Determine the [X, Y] coordinate at the center of the cell enclosing the given text.  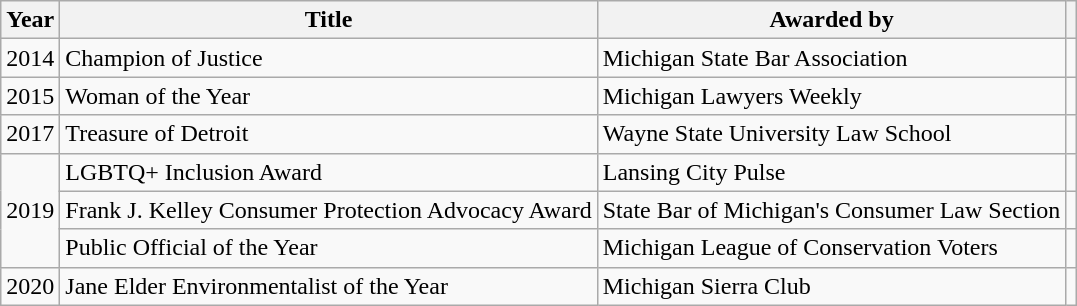
2015 [30, 96]
Year [30, 20]
Title [328, 20]
2019 [30, 210]
Lansing City Pulse [832, 172]
Michigan State Bar Association [832, 58]
LGBTQ+ Inclusion Award [328, 172]
State Bar of Michigan's Consumer Law Section [832, 210]
2020 [30, 286]
Woman of the Year [328, 96]
Champion of Justice [328, 58]
Michigan Lawyers Weekly [832, 96]
2014 [30, 58]
Public Official of the Year [328, 248]
Jane Elder Environmentalist of the Year [328, 286]
Treasure of Detroit [328, 134]
Frank J. Kelley Consumer Protection Advocacy Award [328, 210]
Michigan League of Conservation Voters [832, 248]
2017 [30, 134]
Wayne State University Law School [832, 134]
Michigan Sierra Club [832, 286]
Awarded by [832, 20]
